Return (x, y) of the center of cell containing provided text 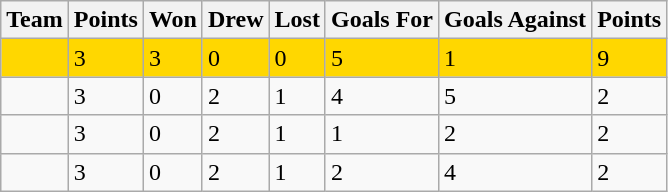
Won (172, 20)
9 (630, 58)
Goals For (382, 20)
Goals Against (516, 20)
Drew (236, 20)
Lost (297, 20)
Team (35, 20)
